Extract the [X, Y] coordinate from the center of the cell holding the provided text.  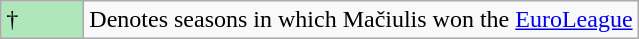
† [42, 20]
Denotes seasons in which Mačiulis won the EuroLeague [361, 20]
